Provide the (x, y) coordinate of the cell's center where the given text is located.  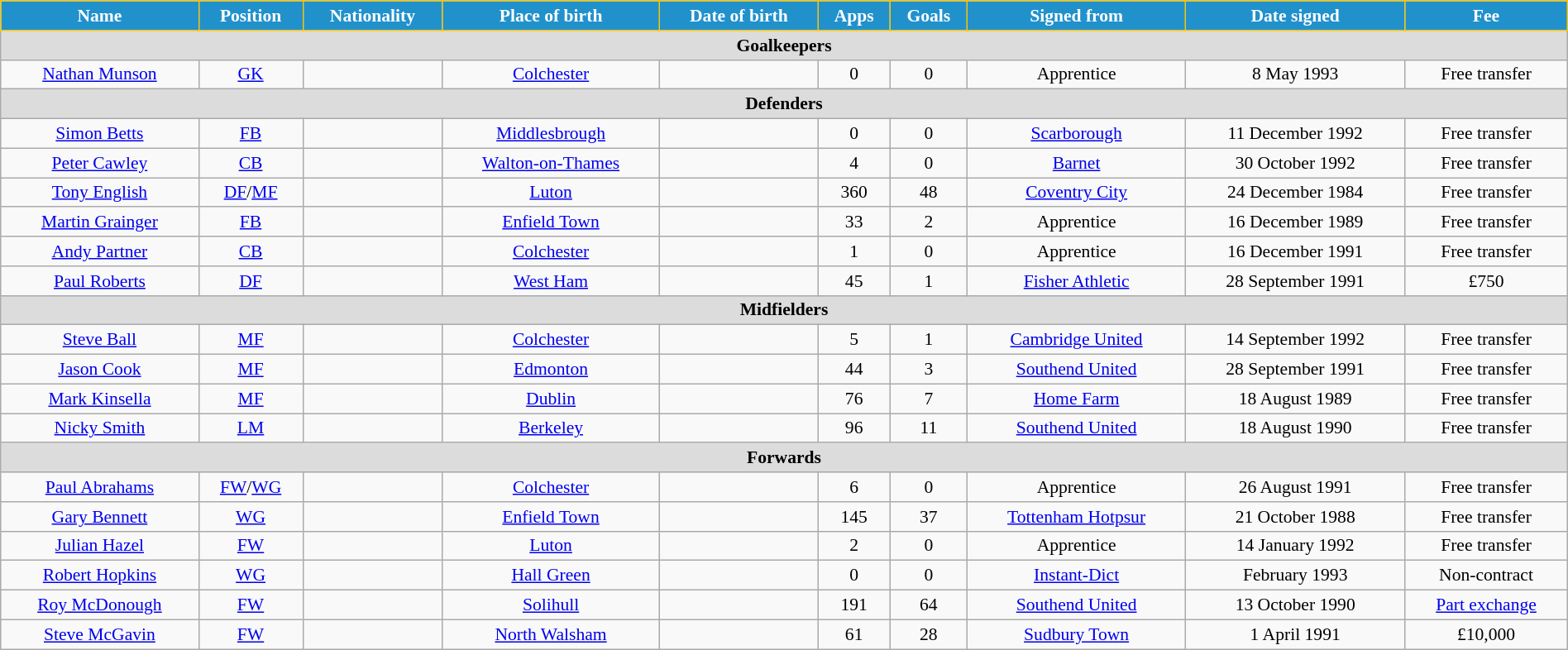
Paul Abrahams (99, 487)
Dublin (551, 399)
13 October 1990 (1295, 605)
Goals (929, 16)
Hall Green (551, 576)
7 (929, 399)
Mark Kinsella (99, 399)
West Ham (551, 281)
North Walsham (551, 634)
Julian Hazel (99, 546)
21 October 1988 (1295, 517)
360 (853, 193)
Edmonton (551, 370)
33 (853, 222)
145 (853, 517)
Martin Grainger (99, 222)
DF (251, 281)
DF/MF (251, 193)
48 (929, 193)
Apps (853, 16)
Cambridge United (1077, 340)
16 December 1989 (1295, 222)
FW/WG (251, 487)
Roy McDonough (99, 605)
Robert Hopkins (99, 576)
Defenders (784, 104)
£750 (1486, 281)
Non-contract (1486, 576)
18 August 1990 (1295, 428)
February 1993 (1295, 576)
Coventry City (1077, 193)
18 August 1989 (1295, 399)
14 January 1992 (1295, 546)
44 (853, 370)
Midfielders (784, 310)
Steve Ball (99, 340)
37 (929, 517)
Date of birth (739, 16)
45 (853, 281)
Instant-Dict (1077, 576)
Date signed (1295, 16)
Solihull (551, 605)
GK (251, 74)
Middlesbrough (551, 134)
5 (853, 340)
Forwards (784, 458)
61 (853, 634)
Tony English (99, 193)
Position (251, 16)
£10,000 (1486, 634)
Part exchange (1486, 605)
Paul Roberts (99, 281)
11 (929, 428)
Andy Partner (99, 251)
4 (853, 163)
Fisher Athletic (1077, 281)
11 December 1992 (1295, 134)
Steve McGavin (99, 634)
96 (853, 428)
Gary Bennett (99, 517)
Scarborough (1077, 134)
Home Farm (1077, 399)
30 October 1992 (1295, 163)
Walton-on-Thames (551, 163)
LM (251, 428)
6 (853, 487)
Signed from (1077, 16)
Sudbury Town (1077, 634)
Nicky Smith (99, 428)
Nathan Munson (99, 74)
191 (853, 605)
3 (929, 370)
Tottenham Hotpsur (1077, 517)
26 August 1991 (1295, 487)
Fee (1486, 16)
Nationality (372, 16)
Peter Cawley (99, 163)
Barnet (1077, 163)
Berkeley (551, 428)
24 December 1984 (1295, 193)
Place of birth (551, 16)
76 (853, 399)
8 May 1993 (1295, 74)
1 April 1991 (1295, 634)
Name (99, 16)
Jason Cook (99, 370)
Goalkeepers (784, 45)
64 (929, 605)
16 December 1991 (1295, 251)
28 (929, 634)
Simon Betts (99, 134)
14 September 1992 (1295, 340)
